Capture the cell that displays the provided text and extract its [X, Y] central coordinate. 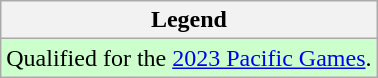
Legend [189, 20]
Qualified for the 2023 Pacific Games. [189, 58]
